Find where the given text appears and provide that cell's center as [X, Y] coordinate. 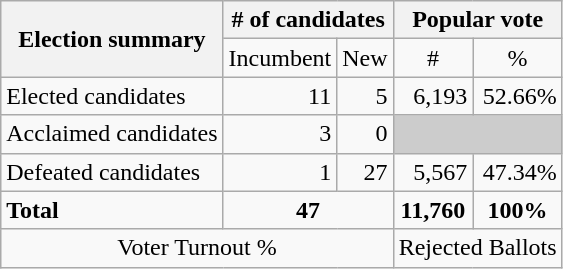
47.34% [518, 172]
5,567 [433, 172]
Total [112, 210]
New [365, 58]
Voter Turnout % [197, 248]
0 [365, 134]
47 [308, 210]
3 [280, 134]
Incumbent [280, 58]
Popular vote [478, 20]
# [433, 58]
Acclaimed candidates [112, 134]
100% [518, 210]
Defeated candidates [112, 172]
27 [365, 172]
11 [280, 96]
# of candidates [308, 20]
Elected candidates [112, 96]
1 [280, 172]
52.66% [518, 96]
11,760 [433, 210]
Rejected Ballots [478, 248]
Election summary [112, 39]
% [518, 58]
5 [365, 96]
6,193 [433, 96]
